Return [X, Y] of the center of cell containing provided text 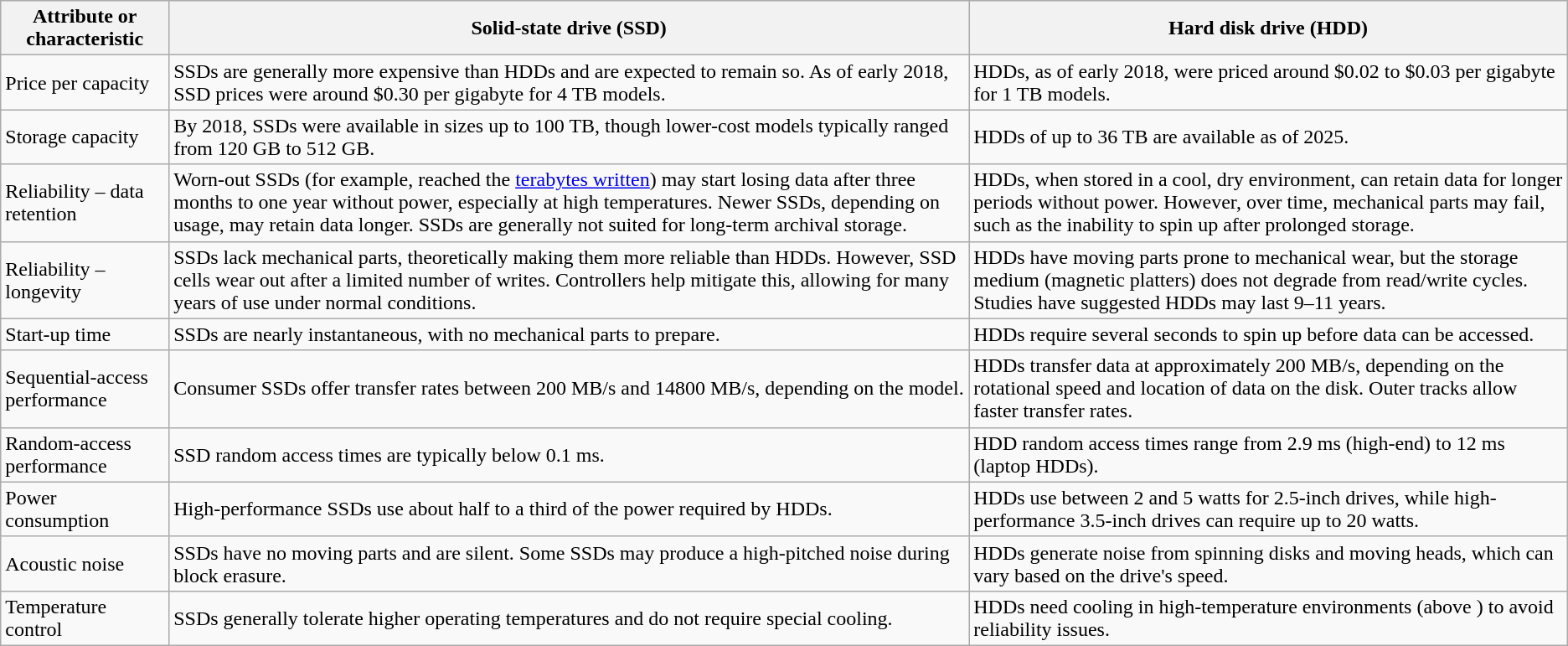
HDD random access times range from 2.9 ms (high-end) to 12 ms (laptop HDDs). [1268, 454]
Consumer SSDs offer transfer rates between 200 MB/s and 14800 MB/s, depending on the model. [570, 389]
SSDs are nearly instantaneous, with no mechanical parts to prepare. [570, 334]
SSDs have no moving parts and are silent. Some SSDs may produce a high-pitched noise during block erasure. [570, 563]
Hard disk drive (HDD) [1268, 28]
SSDs generally tolerate higher operating temperatures and do not require special cooling. [570, 618]
HDDs require several seconds to spin up before data can be accessed. [1268, 334]
Price per capacity [85, 82]
HDDs, as of early 2018, were priced around $0.02 to $0.03 per gigabyte for 1 TB models. [1268, 82]
Solid-state drive (SSD) [570, 28]
Reliability – data retention [85, 203]
Start-up time [85, 334]
Random-access performance [85, 454]
Temperature control [85, 618]
Attribute or characteristic [85, 28]
Power consumption [85, 509]
Storage capacity [85, 137]
SSD random access times are typically below 0.1 ms. [570, 454]
Acoustic noise [85, 563]
HDDs of up to 36 TB are available as of 2025. [1268, 137]
Reliability – longevity [85, 280]
HDDs need cooling in high-temperature environments (above ) to avoid reliability issues. [1268, 618]
Sequential-access performance [85, 389]
HDDs generate noise from spinning disks and moving heads, which can vary based on the drive's speed. [1268, 563]
HDDs use between 2 and 5 watts for 2.5-inch drives, while high-performance 3.5-inch drives can require up to 20 watts. [1268, 509]
High-performance SSDs use about half to a third of the power required by HDDs. [570, 509]
By 2018, SSDs were available in sizes up to 100 TB, though lower-cost models typically ranged from 120 GB to 512 GB. [570, 137]
